Return the [x, y] coordinate for the center point of the cell that contains the specified text.  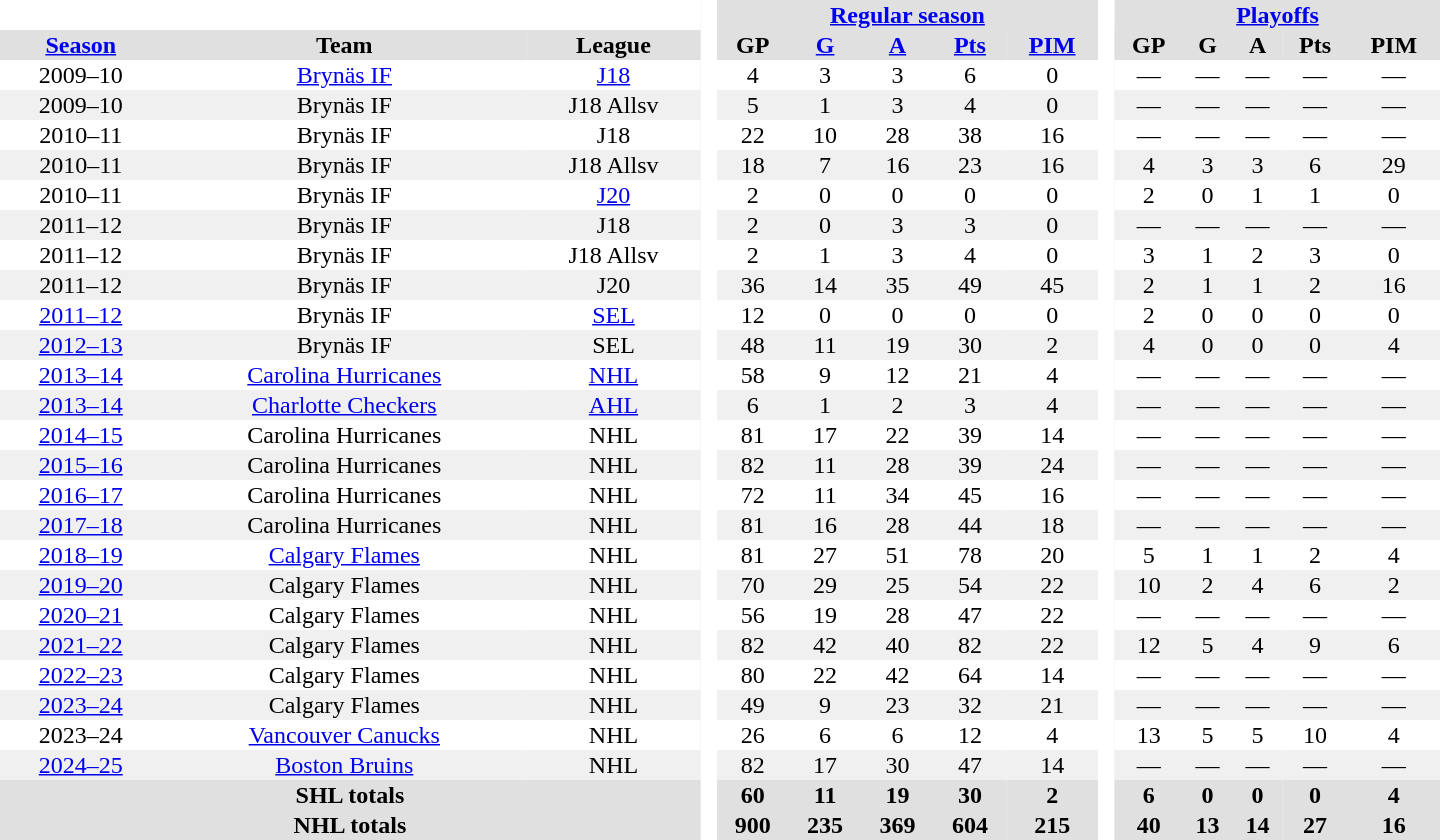
32 [970, 705]
2012–13 [81, 345]
56 [753, 615]
Playoffs [1278, 15]
604 [970, 825]
League [614, 45]
80 [753, 675]
Boston Bruins [345, 765]
900 [753, 825]
2022–23 [81, 675]
Team [345, 45]
SHL totals [350, 795]
7 [825, 165]
78 [970, 555]
2021–22 [81, 645]
36 [753, 285]
2015–16 [81, 465]
Charlotte Checkers [345, 405]
24 [1052, 465]
2024–25 [81, 765]
38 [970, 135]
34 [897, 495]
25 [897, 585]
60 [753, 795]
64 [970, 675]
54 [970, 585]
Regular season [908, 15]
Season [81, 45]
48 [753, 345]
2016–17 [81, 495]
2017–18 [81, 525]
369 [897, 825]
2020–21 [81, 615]
2018–19 [81, 555]
2014–15 [81, 435]
26 [753, 735]
20 [1052, 555]
58 [753, 375]
215 [1052, 825]
2019–20 [81, 585]
44 [970, 525]
35 [897, 285]
AHL [614, 405]
70 [753, 585]
235 [825, 825]
51 [897, 555]
NHL totals [350, 825]
72 [753, 495]
Vancouver Canucks [345, 735]
